Return [X, Y] of the center of cell containing provided text 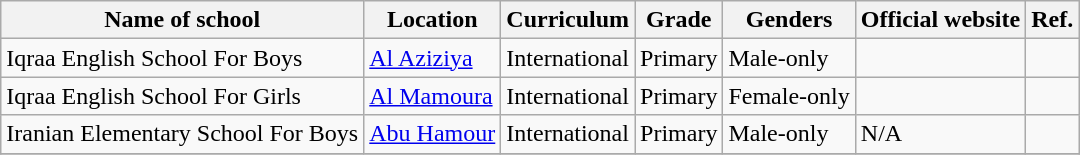
Official website [940, 20]
Genders [789, 20]
Location [432, 20]
Abu Hamour [432, 134]
Iranian Elementary School For Boys [182, 134]
Curriculum [568, 20]
Al Aziziya [432, 58]
N/A [940, 134]
Iqraa English School For Girls [182, 96]
Name of school [182, 20]
Iqraa English School For Boys [182, 58]
Grade [679, 20]
Ref. [1052, 20]
Al Mamoura [432, 96]
Female-only [789, 96]
